Scan for the cell matching the given text and deliver its (x, y) coordinate at center. 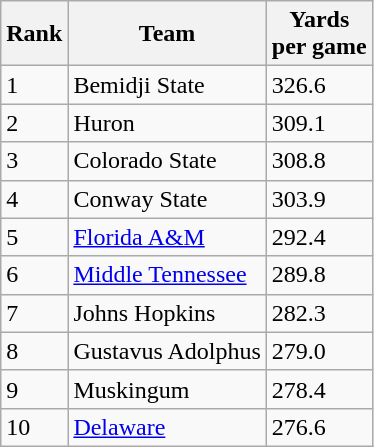
Florida A&M (167, 237)
Bemidji State (167, 85)
292.4 (319, 237)
Gustavus Adolphus (167, 351)
6 (34, 275)
Conway State (167, 199)
Yardsper game (319, 34)
Colorado State (167, 161)
1 (34, 85)
279.0 (319, 351)
Team (167, 34)
9 (34, 389)
303.9 (319, 199)
326.6 (319, 85)
282.3 (319, 313)
3 (34, 161)
8 (34, 351)
Rank (34, 34)
Delaware (167, 427)
2 (34, 123)
Huron (167, 123)
308.8 (319, 161)
7 (34, 313)
278.4 (319, 389)
276.6 (319, 427)
Middle Tennessee (167, 275)
309.1 (319, 123)
289.8 (319, 275)
10 (34, 427)
Johns Hopkins (167, 313)
Muskingum (167, 389)
5 (34, 237)
4 (34, 199)
